Identify which cell holds the provided text, then report its [x, y] central coordinate. 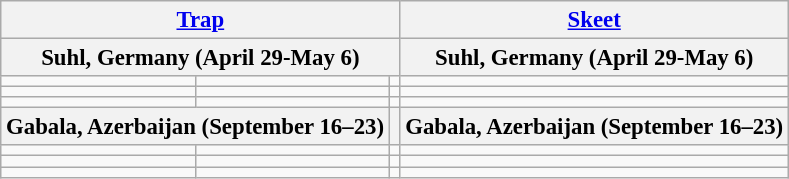
Skeet [594, 20]
Trap [200, 20]
